Determine the [x, y] coordinate at the center of the cell enclosing the given text.  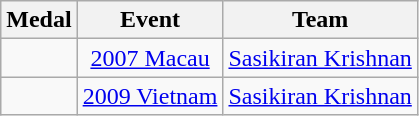
2009 Vietnam [150, 96]
Team [320, 20]
Medal [39, 20]
Event [150, 20]
2007 Macau [150, 58]
